Output the [x, y] coordinate of the center of the cell containing the given text.  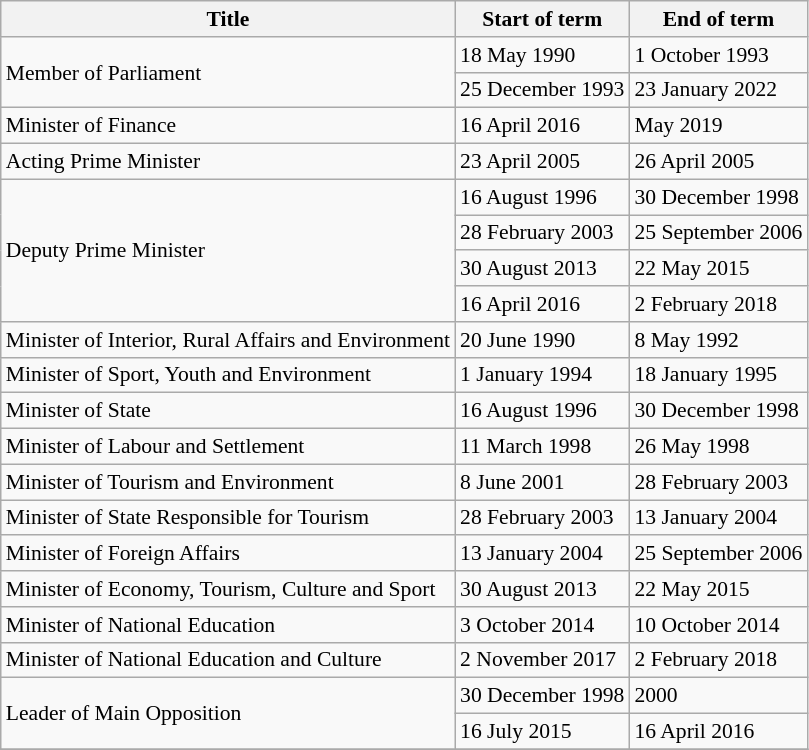
18 January 1995 [718, 375]
Minister of Finance [228, 126]
8 May 1992 [718, 340]
End of term [718, 19]
Minister of Sport, Youth and Environment [228, 375]
Minister of Economy, Tourism, Culture and Sport [228, 589]
May 2019 [718, 126]
26 April 2005 [718, 162]
25 December 1993 [542, 90]
Member of Parliament [228, 72]
Minister of National Education and Culture [228, 660]
26 May 1998 [718, 447]
Acting Prime Minister [228, 162]
Minister of Foreign Affairs [228, 554]
Minister of Labour and Settlement [228, 447]
1 January 1994 [542, 375]
Minister of Interior, Rural Affairs and Environment [228, 340]
Deputy Prime Minister [228, 250]
18 May 1990 [542, 55]
11 March 1998 [542, 447]
2 November 2017 [542, 660]
8 June 2001 [542, 482]
23 January 2022 [718, 90]
Minister of State [228, 411]
23 April 2005 [542, 162]
10 October 2014 [718, 625]
2000 [718, 696]
16 July 2015 [542, 732]
Minister of National Education [228, 625]
Start of term [542, 19]
1 October 1993 [718, 55]
Minister of State Responsible for Tourism [228, 518]
3 October 2014 [542, 625]
Title [228, 19]
Leader of Main Opposition [228, 714]
Minister of Tourism and Environment [228, 482]
20 June 1990 [542, 340]
